Determine the (x, y) coordinate at the center of the cell enclosing the given text.  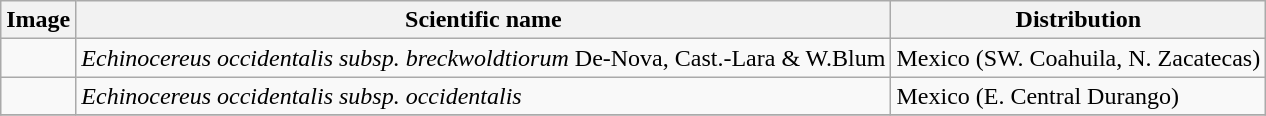
Distribution (1078, 20)
Mexico (E. Central Durango) (1078, 96)
Image (38, 20)
Scientific name (484, 20)
Mexico (SW. Coahuila, N. Zacatecas) (1078, 58)
Echinocereus occidentalis subsp. occidentalis (484, 96)
Echinocereus occidentalis subsp. breckwoldtiorum De-Nova, Cast.-Lara & W.Blum (484, 58)
